Pinpoint the cell where the given text exists, returning its [X, Y] midpoint coordinate. 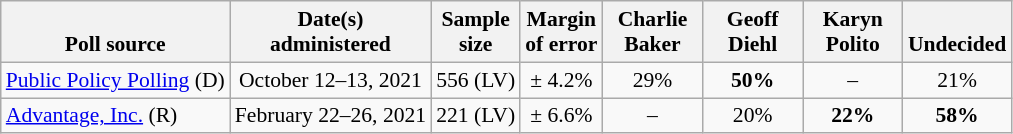
20% [753, 116]
21% [957, 80]
October 12–13, 2021 [330, 80]
KarynPolito [853, 32]
Poll source [116, 32]
50% [753, 80]
221 (LV) [476, 116]
± 6.6% [561, 116]
556 (LV) [476, 80]
Samplesize [476, 32]
Advantage, Inc. (R) [116, 116]
22% [853, 116]
58% [957, 116]
February 22–26, 2021 [330, 116]
Date(s)administered [330, 32]
Marginof error [561, 32]
Undecided [957, 32]
± 4.2% [561, 80]
Public Policy Polling (D) [116, 80]
29% [652, 80]
CharlieBaker [652, 32]
GeoffDiehl [753, 32]
